Capture the cell that displays the provided text and extract its (x, y) central coordinate. 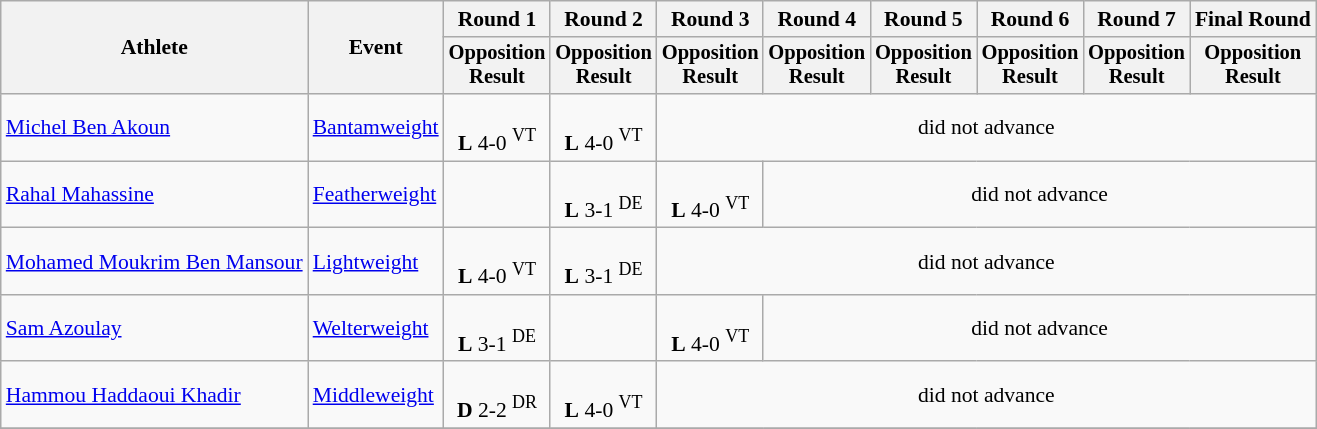
Michel Ben Akoun (154, 128)
Hammou Haddaoui Khadir (154, 396)
Round 3 (710, 19)
D 2-2 DR (498, 396)
Event (376, 48)
Featherweight (376, 194)
Bantamweight (376, 128)
Athlete (154, 48)
Welterweight (376, 328)
Round 6 (1030, 19)
Sam Azoulay (154, 328)
Rahal Mahassine (154, 194)
Final Round (1253, 19)
Middleweight (376, 396)
Round 4 (816, 19)
Round 2 (604, 19)
Lightweight (376, 262)
Mohamed Moukrim Ben Mansour (154, 262)
Round 5 (924, 19)
Round 7 (1136, 19)
Round 1 (498, 19)
